From the cell containing the given text, extract its center point as [X, Y] coordinate. 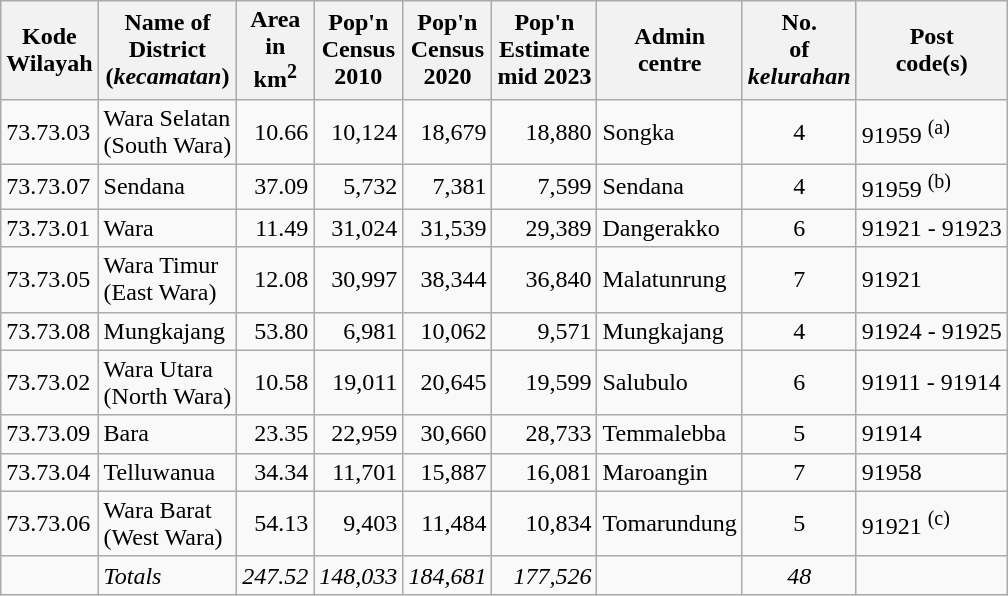
10,062 [448, 331]
12.08 [276, 280]
Areain km2 [276, 50]
73.73.05 [50, 280]
Malatunrung [670, 280]
Pop'nCensus2020 [448, 50]
10,834 [544, 524]
184,681 [448, 575]
Maroangin [670, 472]
Pop'nEstimatemid 2023 [544, 50]
15,887 [448, 472]
73.73.03 [50, 132]
54.13 [276, 524]
Wara Timur (East Wara) [168, 280]
148,033 [358, 575]
91959 (a) [932, 132]
91959 (b) [932, 186]
22,959 [358, 434]
30,997 [358, 280]
Telluwanua [168, 472]
7,381 [448, 186]
20,645 [448, 382]
29,389 [544, 228]
6,981 [358, 331]
18,679 [448, 132]
Dangerakko [670, 228]
Wara Utara (North Wara) [168, 382]
37.09 [276, 186]
7,599 [544, 186]
91914 [932, 434]
18,880 [544, 132]
73.73.08 [50, 331]
Wara Barat (West Wara) [168, 524]
31,024 [358, 228]
91921 (c) [932, 524]
247.52 [276, 575]
91921 [932, 280]
73.73.02 [50, 382]
53.80 [276, 331]
11.49 [276, 228]
73.73.09 [50, 434]
10,124 [358, 132]
38,344 [448, 280]
19,011 [358, 382]
Wara [168, 228]
177,526 [544, 575]
91958 [932, 472]
Kode Wilayah [50, 50]
36,840 [544, 280]
5,732 [358, 186]
91924 - 91925 [932, 331]
31,539 [448, 228]
Pop'nCensus2010 [358, 50]
73.73.06 [50, 524]
9,403 [358, 524]
Tomarundung [670, 524]
19,599 [544, 382]
Songka [670, 132]
30,660 [448, 434]
34.34 [276, 472]
11,701 [358, 472]
10.66 [276, 132]
Postcode(s) [932, 50]
73.73.01 [50, 228]
23.35 [276, 434]
Name ofDistrict(kecamatan) [168, 50]
Temmalebba [670, 434]
10.58 [276, 382]
Salubulo [670, 382]
73.73.04 [50, 472]
Admincentre [670, 50]
9,571 [544, 331]
48 [799, 575]
Totals [168, 575]
73.73.07 [50, 186]
Wara Selatan (South Wara) [168, 132]
No. of kelurahan [799, 50]
91911 - 91914 [932, 382]
28,733 [544, 434]
11,484 [448, 524]
16,081 [544, 472]
Bara [168, 434]
91921 - 91923 [932, 228]
